For the text-containing cell, return its midpoint in [x, y] coordinate format. 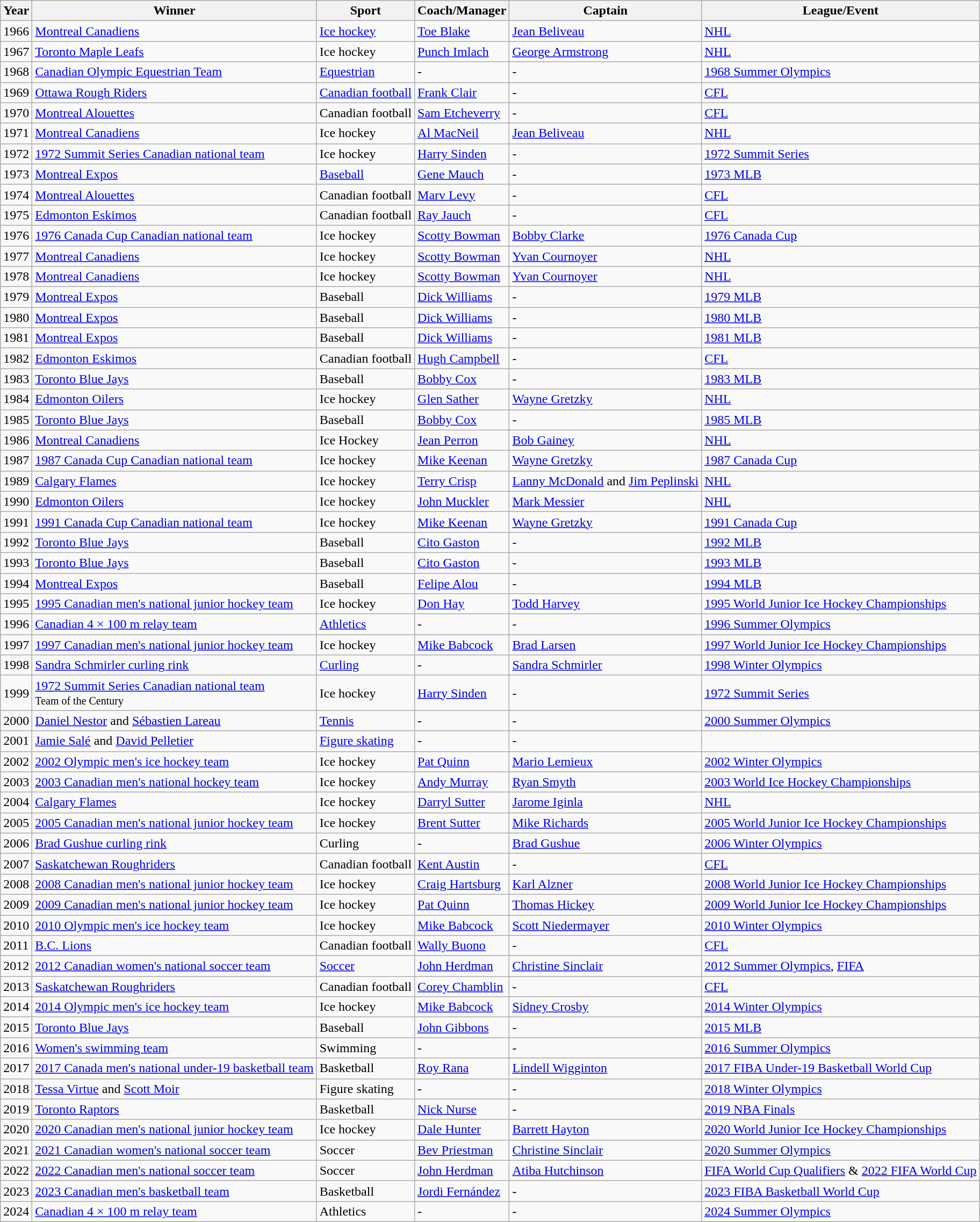
2001 [16, 741]
1973 [16, 174]
2015 [16, 1027]
Toronto Raptors [174, 1109]
1990 [16, 501]
1989 [16, 481]
Bob Gainey [606, 440]
1994 MLB [840, 583]
2006 [16, 843]
Corey Chamblin [462, 987]
Sandra Schmirler curling rink [174, 665]
2002 [16, 761]
Kent Austin [462, 864]
1966 [16, 31]
2017 FIBA Under-19 Basketball World Cup [840, 1068]
Marv Levy [462, 195]
Toronto Maple Leafs [174, 52]
Brent Sutter [462, 823]
Hugh Campbell [462, 358]
2017 Canada men's national under-19 basketball team [174, 1068]
Jamie Salé and David Pelletier [174, 741]
2010 [16, 925]
1979 MLB [840, 297]
Punch Imlach [462, 52]
2005 Canadian men's national junior hockey team [174, 823]
Scott Niedermayer [606, 925]
Terry Crisp [462, 481]
1986 [16, 440]
1985 MLB [840, 420]
Ray Jauch [462, 215]
1997 World Junior Ice Hockey Championships [840, 645]
Tennis [365, 721]
1968 Summer Olympics [840, 72]
League/Event [840, 11]
2009 [16, 904]
Sam Etcheverry [462, 113]
Brad Larsen [606, 645]
2003 Canadian men's national hockey team [174, 782]
Roy Rana [462, 1068]
1983 MLB [840, 379]
1967 [16, 52]
1977 [16, 256]
2020 Canadian men's national junior hockey team [174, 1130]
1982 [16, 358]
2017 [16, 1068]
Al MacNeil [462, 133]
Canadian Olympic Equestrian Team [174, 72]
Lindell Wigginton [606, 1068]
2019 [16, 1109]
1972 Summit Series Canadian national teamTeam of the Century [174, 693]
2008 World Junior Ice Hockey Championships [840, 884]
Brad Gushue [606, 843]
1983 [16, 379]
Barrett Hayton [606, 1130]
2000 Summer Olympics [840, 721]
1984 [16, 399]
2018 Winter Olympics [840, 1089]
2020 World Junior Ice Hockey Championships [840, 1130]
Atiba Hutchinson [606, 1170]
2012 [16, 966]
FIFA World Cup Qualifiers & 2022 FIFA World Cup [840, 1170]
2016 [16, 1048]
Sport [365, 11]
1994 [16, 583]
Todd Harvey [606, 604]
Daniel Nestor and Sébastien Lareau [174, 721]
1987 Canada Cup [840, 461]
1992 MLB [840, 542]
1979 [16, 297]
1997 Canadian men's national junior hockey team [174, 645]
Coach/Manager [462, 11]
2020 [16, 1130]
1976 [16, 235]
Ryan Smyth [606, 782]
Frank Clair [462, 92]
John Gibbons [462, 1027]
1992 [16, 542]
1981 MLB [840, 338]
2005 World Junior Ice Hockey Championships [840, 823]
2011 [16, 946]
1998 [16, 665]
Bev Priestman [462, 1150]
Swimming [365, 1048]
Wally Buono [462, 946]
2023 FIBA Basketball World Cup [840, 1191]
2003 World Ice Hockey Championships [840, 782]
2002 Olympic men's ice hockey team [174, 761]
1995 [16, 604]
1973 MLB [840, 174]
1999 [16, 693]
Craig Hartsburg [462, 884]
1969 [16, 92]
2022 Canadian men's national soccer team [174, 1170]
2021 [16, 1150]
2022 [16, 1170]
2012 Summer Olympics, FIFA [840, 966]
1968 [16, 72]
2007 [16, 864]
Glen Sather [462, 399]
Brad Gushue curling rink [174, 843]
2005 [16, 823]
Captain [606, 11]
2014 Winter Olympics [840, 1007]
2012 Canadian women's national soccer team [174, 966]
2008 [16, 884]
2010 Winter Olympics [840, 925]
2014 Olympic men's ice hockey team [174, 1007]
Ice Hockey [365, 440]
2013 [16, 987]
Felipe Alou [462, 583]
1995 World Junior Ice Hockey Championships [840, 604]
Bobby Clarke [606, 235]
1978 [16, 277]
2009 World Junior Ice Hockey Championships [840, 904]
Mario Lemieux [606, 761]
1987 [16, 461]
1996 Summer Olympics [840, 624]
1974 [16, 195]
John Muckler [462, 501]
Toe Blake [462, 31]
1981 [16, 338]
Mike Richards [606, 823]
Jean Perron [462, 440]
1993 MLB [840, 563]
Tessa Virtue and Scott Moir [174, 1089]
Jordi Fernández [462, 1191]
Dale Hunter [462, 1130]
2015 MLB [840, 1027]
Equestrian [365, 72]
Gene Mauch [462, 174]
1995 Canadian men's national junior hockey team [174, 604]
Karl Alzner [606, 884]
Sidney Crosby [606, 1007]
2003 [16, 782]
B.C. Lions [174, 946]
Andy Murray [462, 782]
1975 [16, 215]
1976 Canada Cup Canadian national team [174, 235]
1980 [16, 318]
1970 [16, 113]
Year [16, 11]
Winner [174, 11]
1985 [16, 420]
1971 [16, 133]
Ottawa Rough Riders [174, 92]
1972 Summit Series Canadian national team [174, 154]
2009 Canadian men's national junior hockey team [174, 904]
George Armstrong [606, 52]
2020 Summer Olympics [840, 1150]
2014 [16, 1007]
1987 Canada Cup Canadian national team [174, 461]
1991 Canada Cup [840, 522]
Nick Nurse [462, 1109]
2008 Canadian men's national junior hockey team [174, 884]
2019 NBA Finals [840, 1109]
1991 Canada Cup Canadian national team [174, 522]
1972 [16, 154]
2023 [16, 1191]
2024 [16, 1211]
2000 [16, 721]
Darryl Sutter [462, 802]
1993 [16, 563]
1980 MLB [840, 318]
2021 Canadian women's national soccer team [174, 1150]
2016 Summer Olympics [840, 1048]
2004 [16, 802]
1991 [16, 522]
2002 Winter Olympics [840, 761]
Women's swimming team [174, 1048]
Lanny McDonald and Jim Peplinski [606, 481]
Sandra Schmirler [606, 665]
1976 Canada Cup [840, 235]
Thomas Hickey [606, 904]
2018 [16, 1089]
1996 [16, 624]
2024 Summer Olympics [840, 1211]
Mark Messier [606, 501]
2006 Winter Olympics [840, 843]
1997 [16, 645]
1998 Winter Olympics [840, 665]
Jarome Iginla [606, 802]
2010 Olympic men's ice hockey team [174, 925]
2023 Canadian men's basketball team [174, 1191]
Don Hay [462, 604]
